Pinpoint the cell where the given text exists, returning its [x, y] midpoint coordinate. 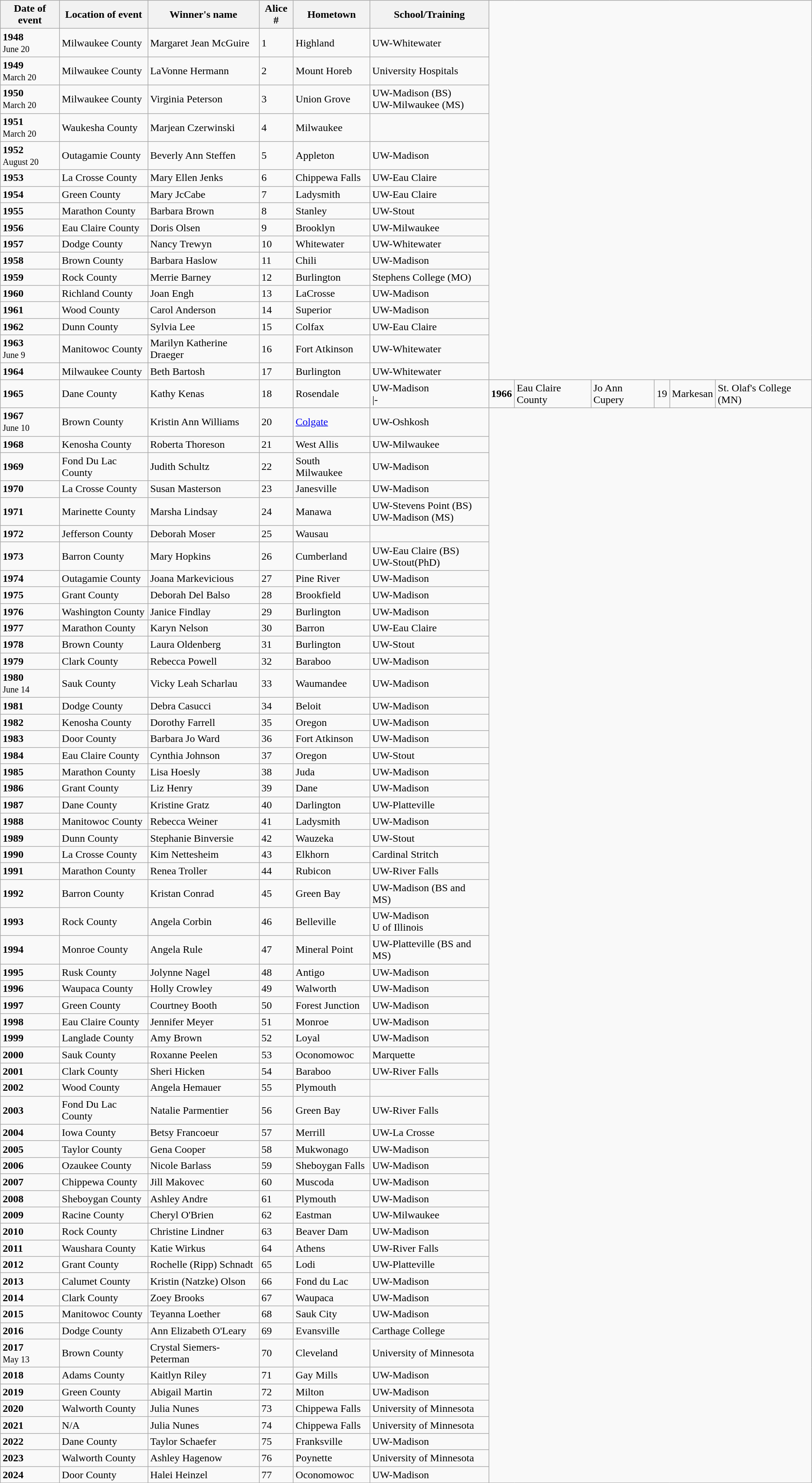
66 [276, 1281]
Appleton [331, 155]
1950 March 20 [30, 99]
Rosendale [331, 394]
48 [276, 972]
Gay Mills [331, 1375]
Juda [331, 772]
LaVonne Hermann [204, 71]
43 [276, 854]
28 [276, 595]
2012 [30, 1265]
1994 [30, 950]
Mary Ellen Jenks [204, 178]
50 [276, 1005]
Sylvia Lee [204, 327]
9 [276, 227]
1954 [30, 194]
Sheboygan Falls [331, 1165]
Nancy Trewyn [204, 244]
Stephanie Binversie [204, 838]
Ann Elizabeth O'Leary [204, 1331]
Beaver Dam [331, 1232]
8 [276, 211]
Ashley Andre [204, 1199]
Cleveland [331, 1353]
57 [276, 1132]
2011 [30, 1248]
11 [276, 260]
1979 [30, 661]
Taylor Schaefer [204, 1441]
Waukesha County [104, 128]
Renea Troller [204, 871]
St. Olaf's College (MN) [763, 394]
Sauk City [331, 1314]
Angela Corbin [204, 922]
2021 [30, 1425]
1955 [30, 211]
Vicky Leah Scharlau [204, 684]
Pine River [331, 578]
30 [276, 628]
Brookfield [331, 595]
34 [276, 706]
68 [276, 1314]
54 [276, 1071]
14 [276, 310]
73 [276, 1408]
Superior [331, 310]
Ashley Hagenow [204, 1458]
2000 [30, 1055]
Lodi [331, 1265]
2 [276, 71]
Barbara Brown [204, 211]
Holly Crowley [204, 989]
Rubicon [331, 871]
2024 [30, 1475]
Cheryl O'Brien [204, 1215]
Mukwonago [331, 1149]
Eastman [331, 1215]
Liz Henry [204, 788]
1988 [30, 821]
2002 [30, 1088]
Elkhorn [331, 854]
Amy Brown [204, 1038]
2023 [30, 1458]
1990 [30, 854]
1975 [30, 595]
62 [276, 1215]
40 [276, 805]
Kristan Conrad [204, 893]
Beloit [331, 706]
2018 [30, 1375]
Milton [331, 1392]
Katie Wirkus [204, 1248]
Cardinal Stritch [429, 854]
2001 [30, 1071]
Union Grove [331, 99]
Judith Schultz [204, 467]
Deborah Moser [204, 534]
21 [276, 444]
Antigo [331, 972]
Winner's name [204, 15]
Colfax [331, 327]
Colgate [331, 422]
2014 [30, 1298]
Chippewa County [104, 1182]
1981 [30, 706]
Jennifer Meyer [204, 1022]
Janesville [331, 489]
Laura Oldenberg [204, 645]
1951 March 20 [30, 128]
1986 [30, 788]
1977 [30, 628]
32 [276, 661]
1 [276, 43]
UW-Platteville (BS and MS) [429, 950]
Belleville [331, 922]
Joan Engh [204, 294]
10 [276, 244]
School/Training [429, 15]
Rebecca Weiner [204, 821]
Rochelle (Ripp) Schnadt [204, 1265]
29 [276, 611]
Ozaukee County [104, 1165]
Iowa County [104, 1132]
University Hospitals [429, 71]
Kristin Ann Williams [204, 422]
Dane [331, 788]
1983 [30, 739]
2019 [30, 1392]
22 [276, 467]
Cumberland [331, 556]
Joana Markevicious [204, 578]
1972 [30, 534]
56 [276, 1110]
1958 [30, 260]
Waumandee [331, 684]
Abigail Martin [204, 1392]
60 [276, 1182]
Mary JcCabe [204, 194]
Wausau [331, 534]
52 [276, 1038]
2007 [30, 1182]
UW-Oshkosh [429, 422]
LaCrosse [331, 294]
Langlade County [104, 1038]
1978 [30, 645]
Evansville [331, 1331]
1996 [30, 989]
7 [276, 194]
Brooklyn [331, 227]
Teyanna Loether [204, 1314]
1948 June 20 [30, 43]
1970 [30, 489]
2004 [30, 1132]
Roxanne Peelen [204, 1055]
UW-Stevens Point (BS)UW-Madison (MS) [429, 511]
UW-Madison (BS and MS) [429, 893]
West Allis [331, 444]
2006 [30, 1165]
70 [276, 1353]
Janice Findlay [204, 611]
2005 [30, 1149]
1991 [30, 871]
Monroe County [104, 950]
Angela Hemauer [204, 1088]
2017 May 13 [30, 1353]
1966 [501, 394]
1957 [30, 244]
1952 August 20 [30, 155]
15 [276, 327]
45 [276, 893]
Richland County [104, 294]
5 [276, 155]
Markesan [693, 394]
Marjean Czerwinski [204, 128]
59 [276, 1165]
Walworth [331, 989]
65 [276, 1265]
Waupaca [331, 1298]
Barbara Jo Ward [204, 739]
Marsha Lindsay [204, 511]
Barron [331, 628]
61 [276, 1199]
Doris Olsen [204, 227]
51 [276, 1022]
UW-MadisonU of Illinois [429, 922]
Adams County [104, 1375]
16 [276, 349]
1956 [30, 227]
Carol Anderson [204, 310]
Manawa [331, 511]
UW-Eau Claire (BS)UW-Stout(PhD) [429, 556]
Crystal Siemers-Peterman [204, 1353]
6 [276, 178]
37 [276, 755]
Barbara Haslow [204, 260]
1982 [30, 722]
Waushara County [104, 1248]
Merrill [331, 1132]
Rebecca Powell [204, 661]
1967 June 10 [30, 422]
Mary Hopkins [204, 556]
1997 [30, 1005]
1989 [30, 838]
Chili [331, 260]
75 [276, 1441]
74 [276, 1425]
Alice # [276, 15]
1985 [30, 772]
67 [276, 1298]
1949 March 20 [30, 71]
1959 [30, 277]
69 [276, 1331]
1960 [30, 294]
Gena Cooper [204, 1149]
1963 June 9 [30, 349]
Stanley [331, 211]
17 [276, 371]
2016 [30, 1331]
1976 [30, 611]
Highland [331, 43]
18 [276, 394]
2008 [30, 1199]
2010 [30, 1232]
Kaitlyn Riley [204, 1375]
Kathy Kenas [204, 394]
2022 [30, 1441]
Marquette [429, 1055]
Fond du Lac [331, 1281]
1962 [30, 327]
39 [276, 788]
38 [276, 772]
31 [276, 645]
Marinette County [104, 511]
Whitewater [331, 244]
55 [276, 1088]
Calumet County [104, 1281]
Karyn Nelson [204, 628]
Halei Heinzel [204, 1475]
Debra Casucci [204, 706]
64 [276, 1248]
36 [276, 739]
Marilyn Katherine Draeger [204, 349]
Betsy Francoeur [204, 1132]
Deborah Del Balso [204, 595]
Rusk County [104, 972]
1953 [30, 178]
13 [276, 294]
2013 [30, 1281]
Wauzeka [331, 838]
Kristin (Natzke) Olson [204, 1281]
77 [276, 1475]
Date of event [30, 15]
Kristine Gratz [204, 805]
Racine County [104, 1215]
Angela Rule [204, 950]
23 [276, 489]
1987 [30, 805]
Sheboygan County [104, 1199]
Taylor County [104, 1149]
72 [276, 1392]
44 [276, 871]
58 [276, 1149]
2020 [30, 1408]
1969 [30, 467]
Jo Ann Cupery [622, 394]
Mineral Point [331, 950]
Franksville [331, 1441]
1965 [30, 394]
Carthage College [429, 1331]
Natalie Parmentier [204, 1110]
Virginia Peterson [204, 99]
Nicole Barlass [204, 1165]
Kim Nettesheim [204, 854]
Milwaukee [331, 128]
Christine Lindner [204, 1232]
Cynthia Johnson [204, 755]
1968 [30, 444]
2003 [30, 1110]
Merrie Barney [204, 277]
2009 [30, 1215]
42 [276, 838]
Hometown [331, 15]
UW-Madison (BS)UW-Milwaukee (MS) [429, 99]
76 [276, 1458]
Jolynne Nagel [204, 972]
Lisa Hoesly [204, 772]
1998 [30, 1022]
24 [276, 511]
1984 [30, 755]
Dorothy Farrell [204, 722]
1980 June 14 [30, 684]
12 [276, 277]
63 [276, 1232]
71 [276, 1375]
Susan Masterson [204, 489]
1961 [30, 310]
41 [276, 821]
26 [276, 556]
UW-La Crosse [429, 1132]
Forest Junction [331, 1005]
Beth Bartosh [204, 371]
1995 [30, 972]
Sheri Hicken [204, 1071]
Stephens College (MO) [429, 277]
35 [276, 722]
2015 [30, 1314]
53 [276, 1055]
1999 [30, 1038]
47 [276, 950]
Jefferson County [104, 534]
1974 [30, 578]
3 [276, 99]
1964 [30, 371]
Washington County [104, 611]
Poynette [331, 1458]
33 [276, 684]
Courtney Booth [204, 1005]
1973 [30, 556]
South Milwaukee [331, 467]
25 [276, 534]
1993 [30, 922]
Loyal [331, 1038]
Jill Makovec [204, 1182]
1992 [30, 893]
49 [276, 989]
46 [276, 922]
Location of event [104, 15]
4 [276, 128]
N/A [104, 1425]
Beverly Ann Steffen [204, 155]
Margaret Jean McGuire [204, 43]
Monroe [331, 1022]
Athens [331, 1248]
20 [276, 422]
Zoey Brooks [204, 1298]
Darlington [331, 805]
Roberta Thoreson [204, 444]
Muscoda [331, 1182]
19 [662, 394]
UW-Madison|- [429, 394]
1971 [30, 511]
27 [276, 578]
Mount Horeb [331, 71]
Waupaca County [104, 989]
